Capture the cell that displays the provided text and extract its [X, Y] central coordinate. 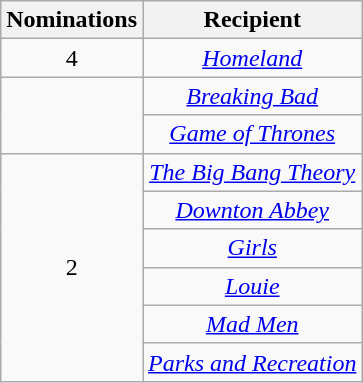
Girls [252, 248]
Homeland [252, 58]
Recipient [252, 20]
Louie [252, 286]
Breaking Bad [252, 96]
Downton Abbey [252, 210]
The Big Bang Theory [252, 172]
Game of Thrones [252, 134]
2 [72, 267]
Nominations [72, 20]
Mad Men [252, 324]
Parks and Recreation [252, 362]
4 [72, 58]
